Find where the given text appears and provide that cell's center as (X, Y) coordinate. 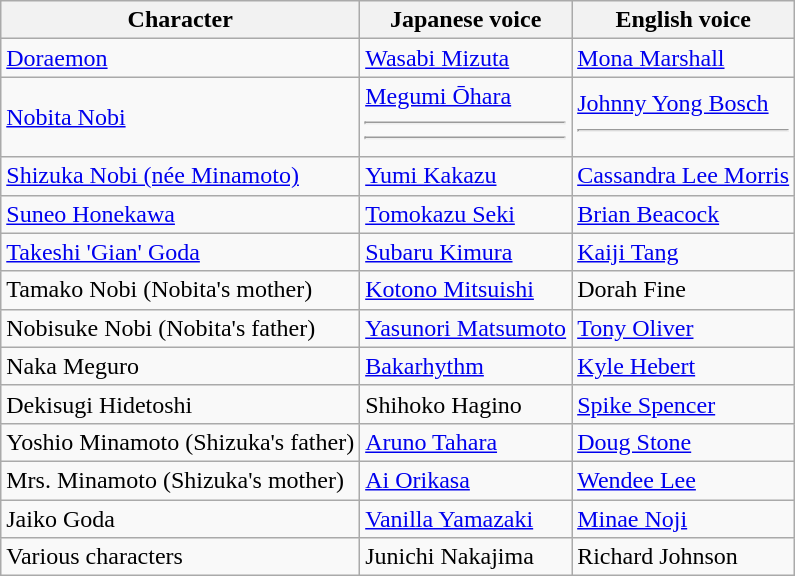
Yoshio Minamoto (Shizuka's father) (180, 442)
Suneo Honekawa (180, 214)
Mrs. Minamoto (Shizuka's mother) (180, 480)
Dekisugi Hidetoshi (180, 404)
Junichi Nakajima (466, 557)
Kaiji Tang (684, 252)
Tamako Nobi (Nobita's mother) (180, 290)
Aruno Tahara (466, 442)
Kotono Mitsuishi (466, 290)
Richard Johnson (684, 557)
Naka Meguro (180, 366)
Nobita Nobi (180, 117)
Takeshi 'Gian' Goda (180, 252)
Various characters (180, 557)
Wasabi Mizuta (466, 58)
Mona Marshall (684, 58)
Nobisuke Nobi (Nobita's father) (180, 328)
Vanilla Yamazaki (466, 519)
Yasunori Matsumoto (466, 328)
Tony Oliver (684, 328)
Shihoko Hagino (466, 404)
Doraemon (180, 58)
Tomokazu Seki (466, 214)
English voice (684, 20)
Bakarhythm (466, 366)
Jaiko Goda (180, 519)
Subaru Kimura (466, 252)
Kyle Hebert (684, 366)
Character (180, 20)
Minae Noji (684, 519)
Dorah Fine (684, 290)
Yumi Kakazu (466, 176)
Wendee Lee (684, 480)
Shizuka Nobi (née Minamoto) (180, 176)
Spike Spencer (684, 404)
Ai Orikasa (466, 480)
Megumi Ōhara (466, 117)
Cassandra Lee Morris (684, 176)
Japanese voice (466, 20)
Johnny Yong Bosch (684, 117)
Brian Beacock (684, 214)
Doug Stone (684, 442)
